Capture the cell that displays the provided text and extract its [X, Y] central coordinate. 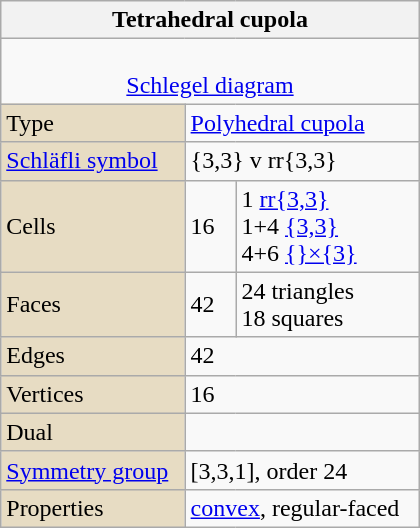
Vertices [93, 394]
convex, regular-faced [302, 508]
Edges [93, 356]
[3,3,1], order 24 [302, 470]
Polyhedral cupola [302, 123]
1 rr{3,3} 1+4 {3,3} 4+6 {}×{3} [328, 226]
Schlegel diagram [210, 72]
{3,3} v rr{3,3} [302, 161]
Dual [93, 432]
Type [93, 123]
Tetrahedral cupola [210, 20]
24 triangles18 squares [328, 304]
Cells [93, 226]
Faces [93, 304]
Properties [93, 508]
Schläfli symbol [93, 161]
Symmetry group [93, 470]
